Determine the (x, y) coordinate at the center of the cell enclosing the given text.  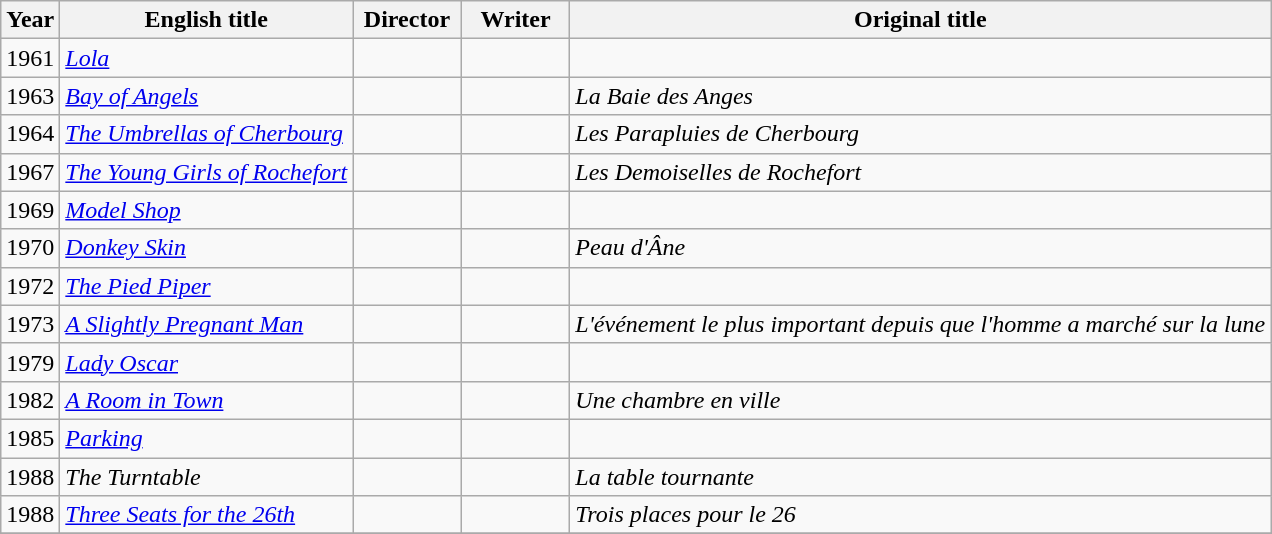
1969 (30, 210)
1982 (30, 400)
Donkey Skin (206, 248)
1961 (30, 58)
English title (206, 20)
Writer (516, 20)
Model Shop (206, 210)
Bay of Angels (206, 96)
Une chambre en ville (920, 400)
Year (30, 20)
Three Seats for the 26th (206, 515)
Lady Oscar (206, 362)
1963 (30, 96)
Peau d'Âne (920, 248)
1972 (30, 286)
Lola (206, 58)
1985 (30, 438)
1964 (30, 134)
Parking (206, 438)
La Baie des Anges (920, 96)
Trois places pour le 26 (920, 515)
L'événement le plus important depuis que l'homme a marché sur la lune (920, 324)
The Young Girls of Rochefort (206, 172)
1973 (30, 324)
La table tournante (920, 477)
The Pied Piper (206, 286)
1967 (30, 172)
The Umbrellas of Cherbourg (206, 134)
A Room in Town (206, 400)
1979 (30, 362)
Original title (920, 20)
The Turntable (206, 477)
Director (408, 20)
Les Parapluies de Cherbourg (920, 134)
Les Demoiselles de Rochefort (920, 172)
1970 (30, 248)
A Slightly Pregnant Man (206, 324)
